Find where the given text appears and provide that cell's center as [X, Y] coordinate. 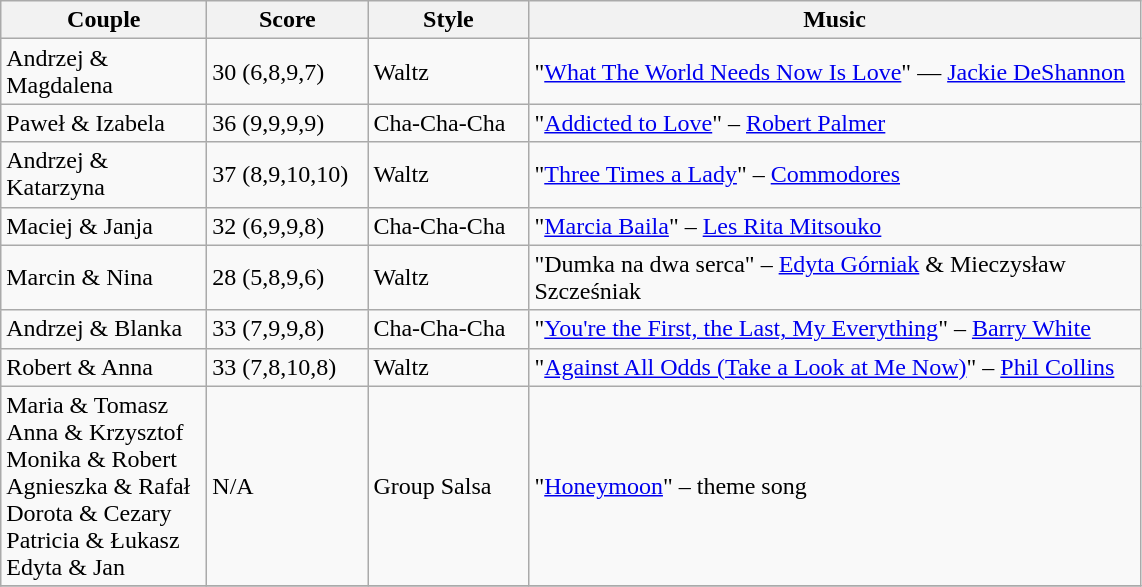
Score [288, 20]
Maria & TomaszAnna & KrzysztofMonika & RobertAgnieszka & RafałDorota & CezaryPatricia & ŁukaszEdyta & Jan [104, 486]
30 (6,8,9,7) [288, 72]
"You're the First, the Last, My Everything" – Barry White [834, 329]
Marcin & Nina [104, 278]
33 (7,8,10,8) [288, 367]
Maciej & Janja [104, 226]
"Marcia Baila" – Les Rita Mitsouko [834, 226]
Andrzej & Magdalena [104, 72]
"Against All Odds (Take a Look at Me Now)" – Phil Collins [834, 367]
Couple [104, 20]
Andrzej & Blanka [104, 329]
36 (9,9,9,9) [288, 123]
37 (8,9,10,10) [288, 174]
Paweł & Izabela [104, 123]
Style [448, 20]
"Three Times a Lady" – Commodores [834, 174]
"Addicted to Love" – Robert Palmer [834, 123]
Andrzej & Katarzyna [104, 174]
Music [834, 20]
"Dumka na dwa serca" – Edyta Górniak & Mieczysław Szcześniak [834, 278]
N/A [288, 486]
32 (6,9,9,8) [288, 226]
"Honeymoon" – theme song [834, 486]
"What The World Needs Now Is Love" — Jackie DeShannon [834, 72]
Robert & Anna [104, 367]
28 (5,8,9,6) [288, 278]
33 (7,9,9,8) [288, 329]
Group Salsa [448, 486]
